Scan for the cell matching the given text and deliver its [x, y] coordinate at center. 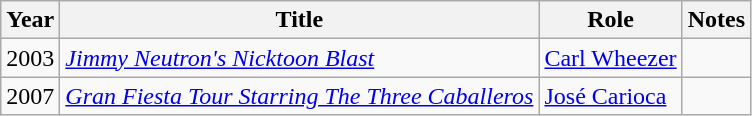
Carl Wheezer [610, 58]
Notes [716, 20]
Title [300, 20]
Gran Fiesta Tour Starring The Three Caballeros [300, 96]
Year [30, 20]
2003 [30, 58]
Role [610, 20]
2007 [30, 96]
Jimmy Neutron's Nicktoon Blast [300, 58]
José Carioca [610, 96]
